Identify which cell holds the provided text, then report its (x, y) central coordinate. 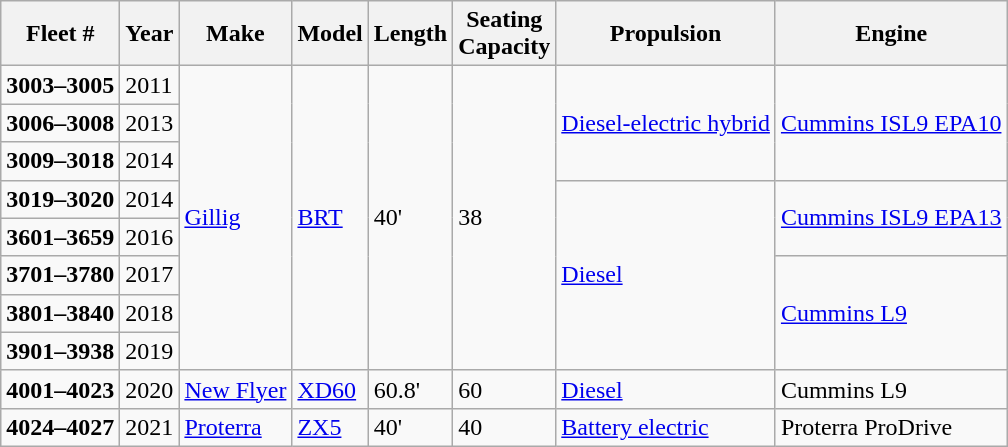
XD60 (330, 389)
Cummins ISL9 EPA13 (891, 218)
Proterra (236, 427)
Cummins ISL9 EPA10 (891, 123)
3006–3008 (60, 123)
3801–3840 (60, 313)
2020 (150, 389)
3009–3018 (60, 161)
3003–3005 (60, 85)
2019 (150, 351)
BRT (330, 218)
Diesel-electric hybrid (666, 123)
Battery electric (666, 427)
4024–4027 (60, 427)
2011 (150, 85)
New Flyer (236, 389)
Length (410, 34)
Year (150, 34)
3901–3938 (60, 351)
2017 (150, 275)
38 (504, 218)
4001–4023 (60, 389)
2021 (150, 427)
40 (504, 427)
Gillig (236, 218)
Proterra ProDrive (891, 427)
ZX5 (330, 427)
2016 (150, 237)
SeatingCapacity (504, 34)
2018 (150, 313)
60 (504, 389)
60.8' (410, 389)
2013 (150, 123)
Engine (891, 34)
3701–3780 (60, 275)
Make (236, 34)
3601–3659 (60, 237)
Model (330, 34)
Fleet # (60, 34)
3019–3020 (60, 199)
Propulsion (666, 34)
